Return [X, Y] of the center of cell containing provided text 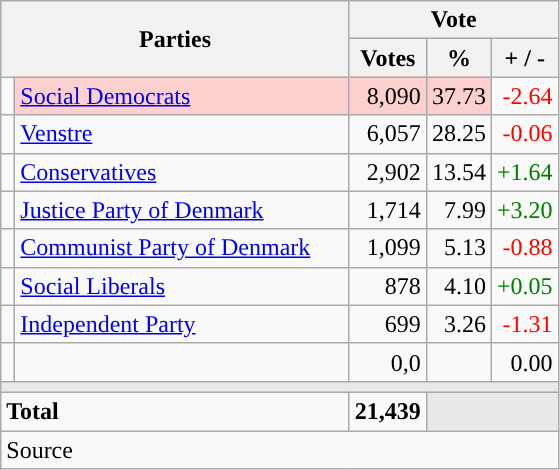
Communist Party of Denmark [182, 248]
Vote [454, 20]
1,099 [388, 248]
8,090 [388, 96]
Total [176, 411]
Venstre [182, 134]
-2.64 [524, 96]
0,0 [388, 362]
13.54 [458, 172]
37.73 [458, 96]
7.99 [458, 210]
878 [388, 286]
4.10 [458, 286]
Independent Party [182, 324]
3.26 [458, 324]
+0.05 [524, 286]
2,902 [388, 172]
-0.06 [524, 134]
+ / - [524, 58]
Social Liberals [182, 286]
28.25 [458, 134]
21,439 [388, 411]
0.00 [524, 362]
-1.31 [524, 324]
Votes [388, 58]
Social Democrats [182, 96]
1,714 [388, 210]
-0.88 [524, 248]
Justice Party of Denmark [182, 210]
699 [388, 324]
+3.20 [524, 210]
Source [280, 449]
Conservatives [182, 172]
+1.64 [524, 172]
% [458, 58]
5.13 [458, 248]
Parties [176, 39]
6,057 [388, 134]
